Identify which cell holds the provided text, then report its (X, Y) central coordinate. 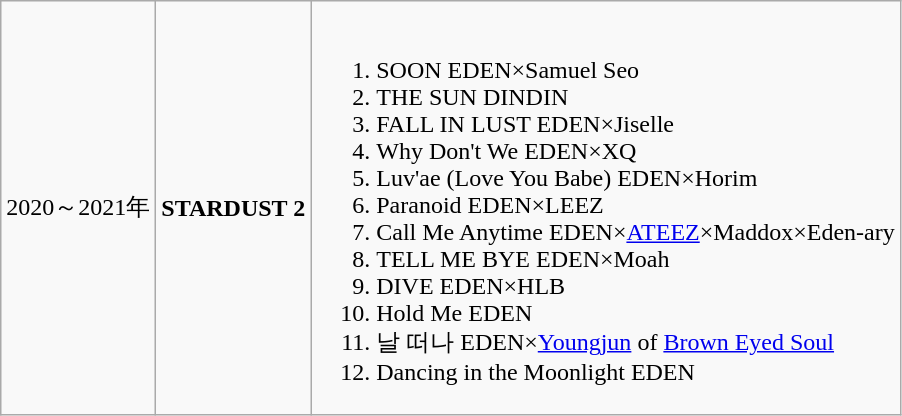
2020～2021年 (78, 208)
STARDUST 2 (234, 208)
